Capture the cell that displays the provided text and extract its (x, y) central coordinate. 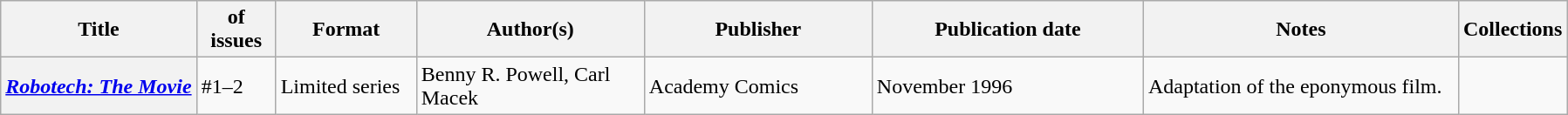
Notes (1300, 30)
Benny R. Powell, Carl Macek (531, 85)
Author(s) (531, 30)
#1–2 (236, 85)
Limited series (346, 85)
Collections (1512, 30)
Academy Comics (757, 85)
Adaptation of the eponymous film. (1300, 85)
November 1996 (1007, 85)
Publisher (757, 30)
Title (99, 30)
Publication date (1007, 30)
of issues (236, 30)
Format (346, 30)
Robotech: The Movie (99, 85)
